Find where the given text appears and provide that cell's center as (X, Y) coordinate. 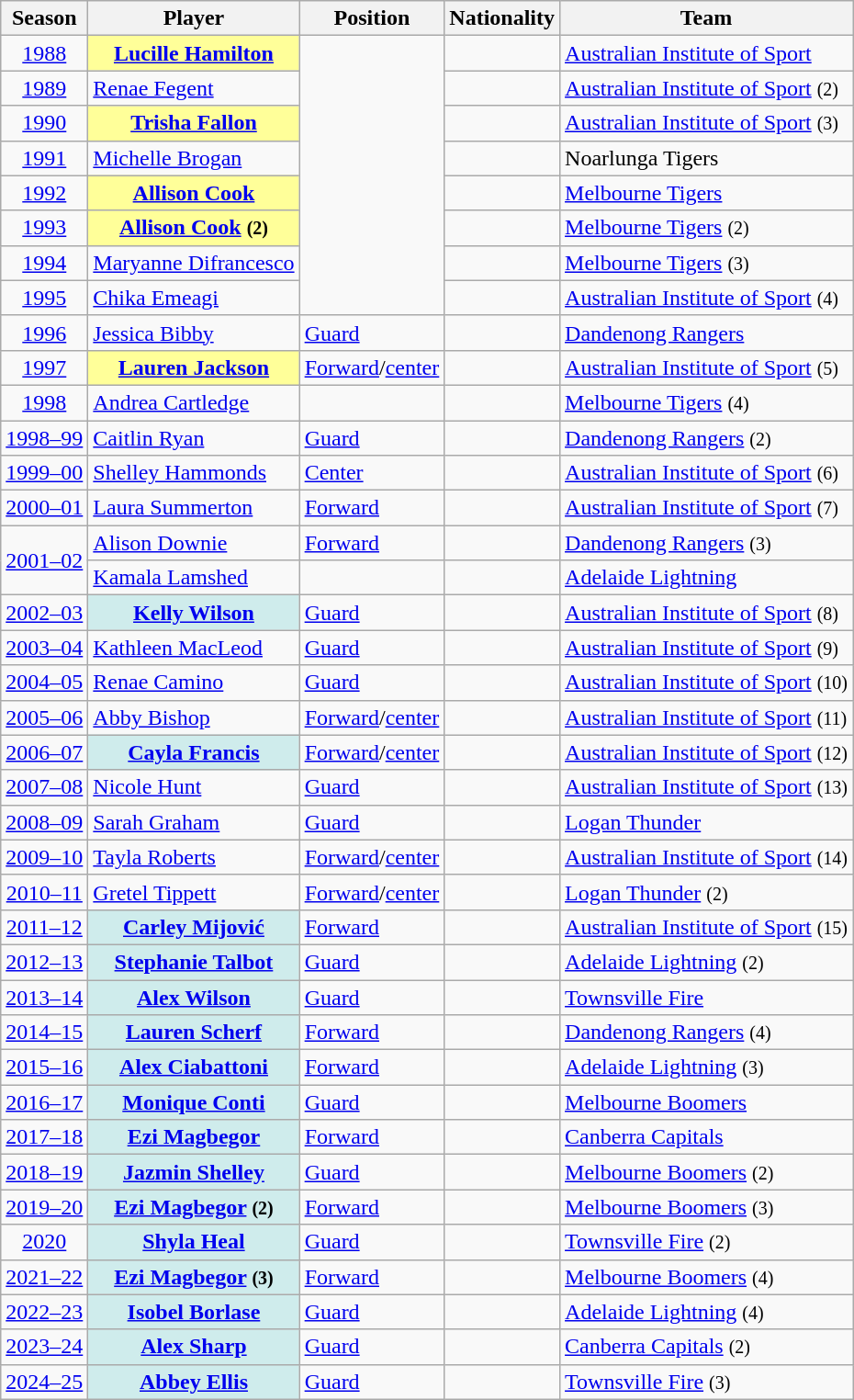
2015–16 (44, 1067)
Melbourne Boomers (4) (707, 1277)
Melbourne Tigers (4) (707, 402)
Australian Institute of Sport (3) (707, 123)
Position (372, 18)
Renae Fegent (194, 88)
Nicole Hunt (194, 787)
Stephanie Talbot (194, 962)
Australian Institute of Sport (8) (707, 613)
1998 (44, 402)
Chika Emeagi (194, 298)
Renae Camino (194, 683)
Australian Institute of Sport (14) (707, 857)
1990 (44, 123)
2021–22 (44, 1277)
2000–01 (44, 508)
2014–15 (44, 1033)
2003–04 (44, 648)
Shelley Hammonds (194, 473)
Alison Downie (194, 543)
1997 (44, 367)
2016–17 (44, 1102)
Lauren Scherf (194, 1033)
2012–13 (44, 962)
Kelly Wilson (194, 613)
Townsville Fire (2) (707, 1242)
Shyla Heal (194, 1242)
Townsville Fire (3) (707, 1382)
Canberra Capitals (2) (707, 1347)
Alex Sharp (194, 1347)
Australian Institute of Sport (12) (707, 752)
Logan Thunder (707, 822)
Melbourne Boomers (707, 1102)
Melbourne Tigers (707, 193)
Lauren Jackson (194, 367)
Australian Institute of Sport (11) (707, 717)
Logan Thunder (2) (707, 892)
Michelle Brogan (194, 158)
Australian Institute of Sport (10) (707, 683)
Australian Institute of Sport (4) (707, 298)
Adelaide Lightning (3) (707, 1067)
Trisha Fallon (194, 123)
Gretel Tippett (194, 892)
2011–12 (44, 927)
2023–24 (44, 1347)
Kathleen MacLeod (194, 648)
2008–09 (44, 822)
Adelaide Lightning (2) (707, 962)
Ezi Magbegor (2) (194, 1207)
Dandenong Rangers (4) (707, 1033)
Carley Mijović (194, 927)
Abby Bishop (194, 717)
2002–03 (44, 613)
Australian Institute of Sport (6) (707, 473)
2006–07 (44, 752)
Dandenong Rangers (707, 333)
Team (707, 18)
Ezi Magbegor (194, 1137)
Adelaide Lightning (4) (707, 1312)
1995 (44, 298)
1988 (44, 53)
Melbourne Boomers (2) (707, 1172)
Lucille Hamilton (194, 53)
1992 (44, 193)
Kamala Lamshed (194, 578)
Isobel Borlase (194, 1312)
Center (372, 473)
Dandenong Rangers (3) (707, 543)
2017–18 (44, 1137)
1999–00 (44, 473)
Andrea Cartledge (194, 402)
Caitlin Ryan (194, 438)
Melbourne Tigers (3) (707, 263)
Nationality (502, 18)
Alex Ciabattoni (194, 1067)
Australian Institute of Sport (9) (707, 648)
1993 (44, 228)
Australian Institute of Sport (7) (707, 508)
Abbey Ellis (194, 1382)
Townsville Fire (707, 997)
Monique Conti (194, 1102)
Alex Wilson (194, 997)
Season (44, 18)
2009–10 (44, 857)
2010–11 (44, 892)
Cayla Francis (194, 752)
2024–25 (44, 1382)
2018–19 (44, 1172)
Australian Institute of Sport (707, 53)
Dandenong Rangers (2) (707, 438)
1998–99 (44, 438)
Ezi Magbegor (3) (194, 1277)
1994 (44, 263)
Adelaide Lightning (707, 578)
2004–05 (44, 683)
Australian Institute of Sport (5) (707, 367)
Australian Institute of Sport (13) (707, 787)
1989 (44, 88)
2020 (44, 1242)
Maryanne Difrancesco (194, 263)
1991 (44, 158)
Allison Cook (194, 193)
Melbourne Tigers (2) (707, 228)
Jessica Bibby (194, 333)
Allison Cook (2) (194, 228)
2022–23 (44, 1312)
Melbourne Boomers (3) (707, 1207)
2019–20 (44, 1207)
2007–08 (44, 787)
2001–02 (44, 560)
Tayla Roberts (194, 857)
Australian Institute of Sport (15) (707, 927)
2005–06 (44, 717)
Jazmin Shelley (194, 1172)
Sarah Graham (194, 822)
Noarlunga Tigers (707, 158)
Australian Institute of Sport (2) (707, 88)
1996 (44, 333)
Canberra Capitals (707, 1137)
2013–14 (44, 997)
Player (194, 18)
Laura Summerton (194, 508)
